Identify which cell holds the provided text, then report its (x, y) central coordinate. 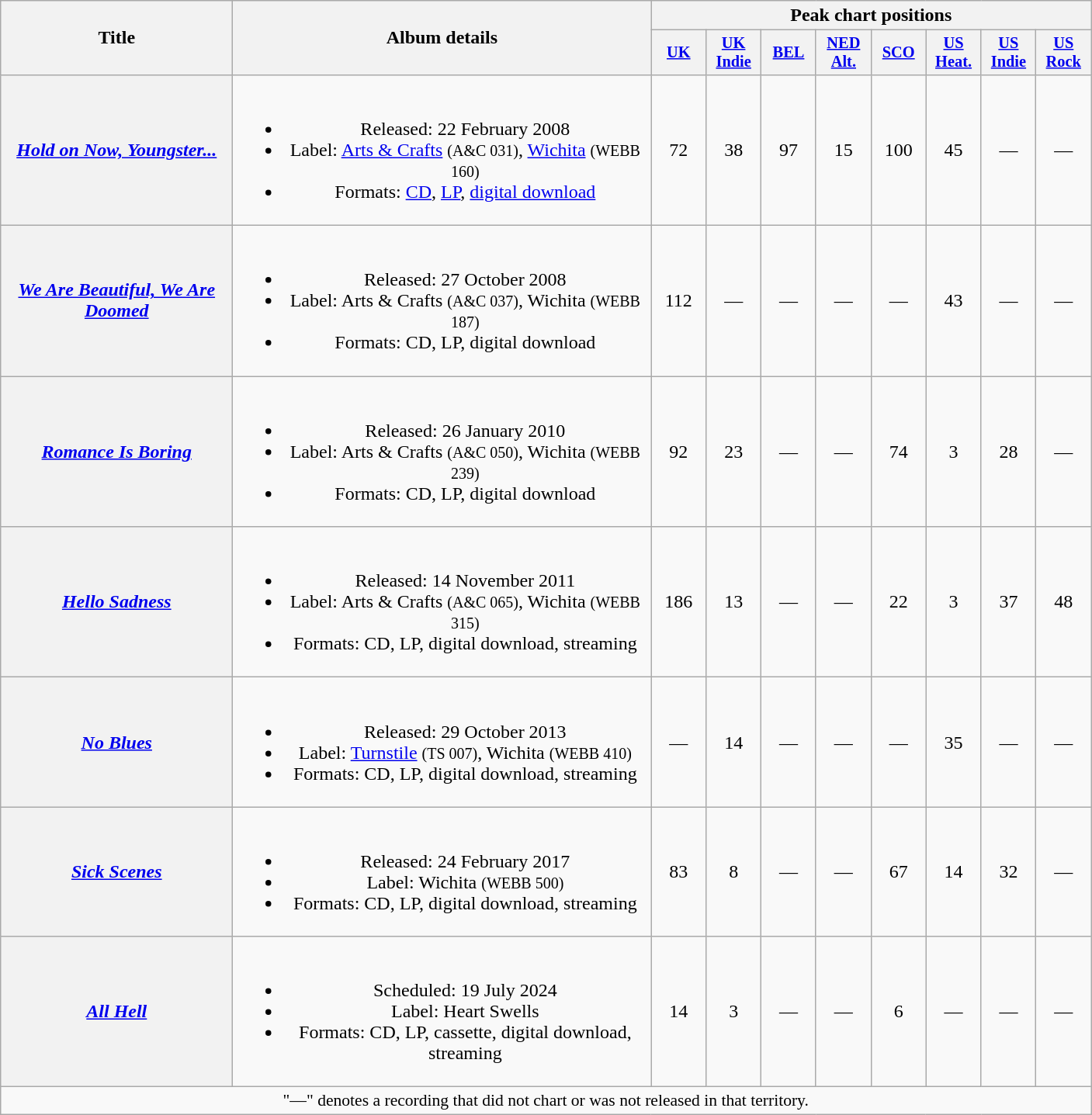
No Blues (116, 742)
USIndie (1009, 53)
Romance Is Boring (116, 452)
Hello Sadness (116, 602)
28 (1009, 452)
Hold on Now, Youngster... (116, 150)
Released: 29 October 2013Label: Turnstile (TS 007), Wichita (WEBB 410)Formats: CD, LP, digital download, streaming (442, 742)
8 (734, 872)
45 (953, 150)
UK (678, 53)
6 (899, 1012)
Released: 24 February 2017Label: Wichita (WEBB 500)Formats: CD, LP, digital download, streaming (442, 872)
83 (678, 872)
Title (116, 38)
Released: 26 January 2010Label: Arts & Crafts (A&C 050), Wichita (WEBB 239)Formats: CD, LP, digital download (442, 452)
43 (953, 301)
13 (734, 602)
48 (1063, 602)
Released: 14 November 2011Label: Arts & Crafts (A&C 065), Wichita (WEBB 315)Formats: CD, LP, digital download, streaming (442, 602)
74 (899, 452)
32 (1009, 872)
100 (899, 150)
Released: 22 February 2008Label: Arts & Crafts (A&C 031), Wichita (WEBB 160)Formats: CD, LP, digital download (442, 150)
Released: 27 October 2008Label: Arts & Crafts (A&C 037), Wichita (WEBB 187)Formats: CD, LP, digital download (442, 301)
23 (734, 452)
67 (899, 872)
72 (678, 150)
15 (843, 150)
NEDAlt. (843, 53)
All Hell (116, 1012)
USRock (1063, 53)
UKIndie (734, 53)
22 (899, 602)
Album details (442, 38)
112 (678, 301)
Scheduled: 19 July 2024Label: Heart SwellsFormats: CD, LP, cassette, digital download, streaming (442, 1012)
Peak chart positions (871, 16)
38 (734, 150)
Sick Scenes (116, 872)
USHeat. (953, 53)
37 (1009, 602)
BEL (789, 53)
"—" denotes a recording that did not chart or was not released in that territory. (546, 1101)
92 (678, 452)
97 (789, 150)
35 (953, 742)
186 (678, 602)
We Are Beautiful, We Are Doomed (116, 301)
SCO (899, 53)
